Find where the given text appears and provide that cell's center as (x, y) coordinate. 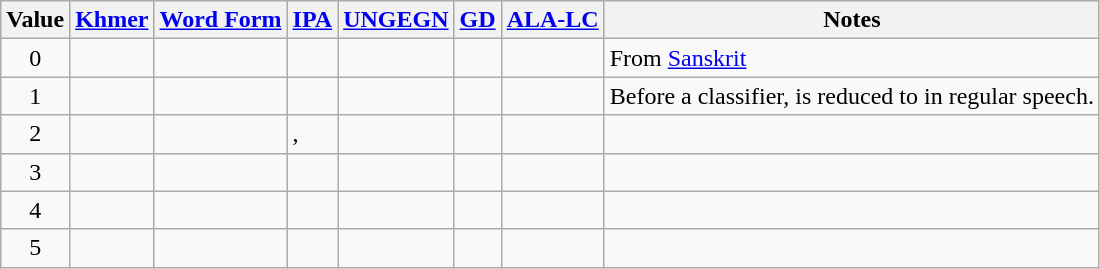
IPA (312, 20)
Value (36, 20)
0 (36, 58)
ALA-LC (552, 20)
, (312, 134)
Khmer (112, 20)
Word Form (220, 20)
1 (36, 96)
2 (36, 134)
UNGEGN (396, 20)
GD (478, 20)
4 (36, 210)
From Sanskrit (852, 58)
Before a classifier, is reduced to in regular speech. (852, 96)
5 (36, 248)
Notes (852, 20)
3 (36, 172)
